Extract the (X, Y) coordinate from the center of the cell holding the provided text.  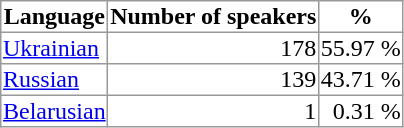
0.31 % (361, 111)
Belarusian (54, 111)
% (361, 17)
178 (214, 48)
55.97 % (361, 48)
Ukrainian (54, 48)
Number of speakers (214, 17)
43.71 % (361, 80)
1 (214, 111)
Russian (54, 80)
139 (214, 80)
Language (54, 17)
